Capture the cell that displays the provided text and extract its [X, Y] central coordinate. 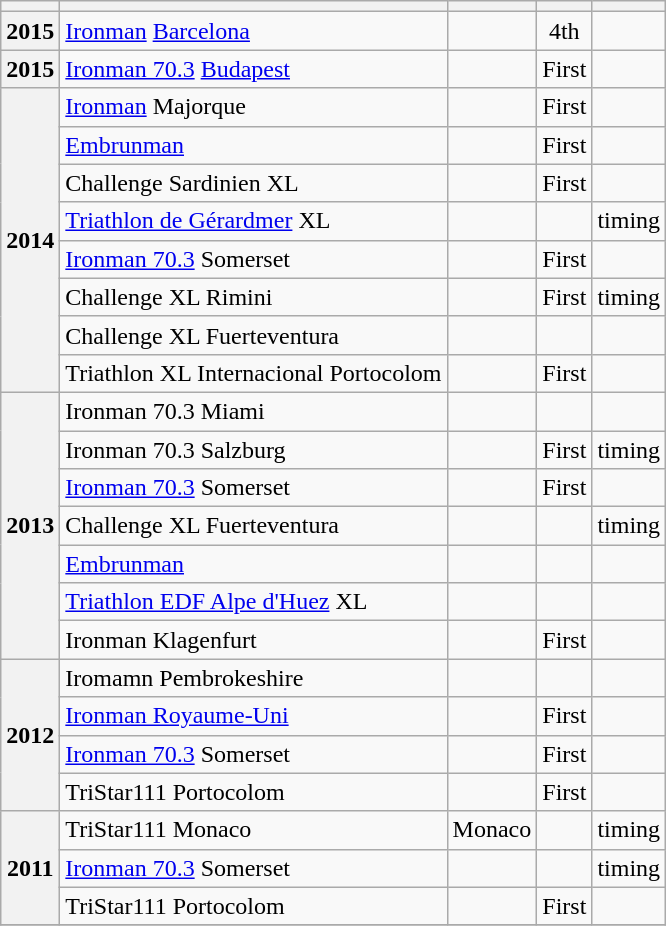
Ironman Majorque [254, 107]
Ironman Barcelona [254, 31]
TriStar111 Monaco [254, 830]
Triathlon EDF Alpe d'Huez XL [254, 602]
Triathlon XL Internacional Portocolom [254, 373]
2011 [30, 868]
Challenge XL Rimini [254, 297]
Ironman Royaume-Uni [254, 716]
Monaco [492, 830]
2014 [30, 240]
Challenge Sardinien XL [254, 183]
Ironman 70.3 Miami [254, 411]
4th [564, 31]
Triathlon de Gérardmer XL [254, 221]
Ironman 70.3 Budapest [254, 69]
2013 [30, 525]
Ironman 70.3 Salzburg [254, 449]
2012 [30, 735]
Ironman Klagenfurt [254, 640]
Iromamn Pembrokeshire [254, 678]
